Pinpoint the cell where the given text exists, returning its [X, Y] midpoint coordinate. 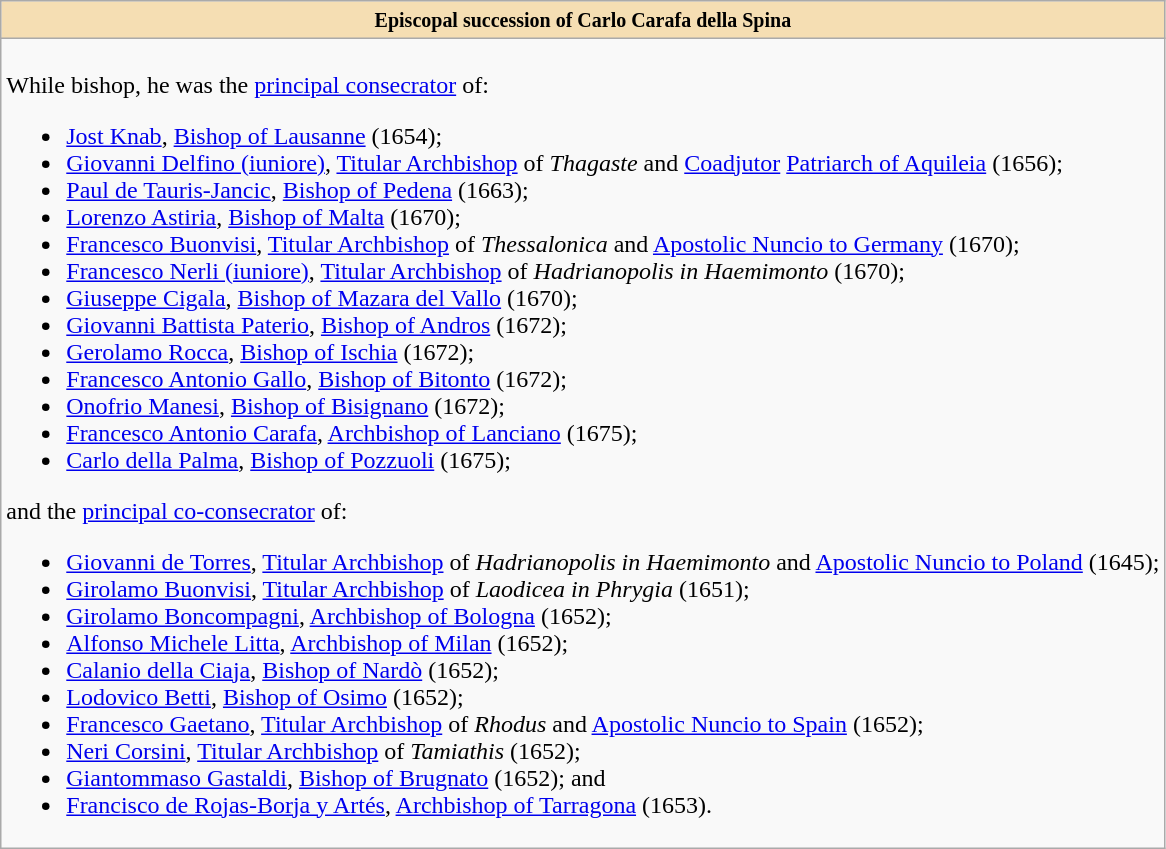
Episcopal succession of Carlo Carafa della Spina [583, 20]
